Scan for the cell matching the given text and deliver its [X, Y] coordinate at center. 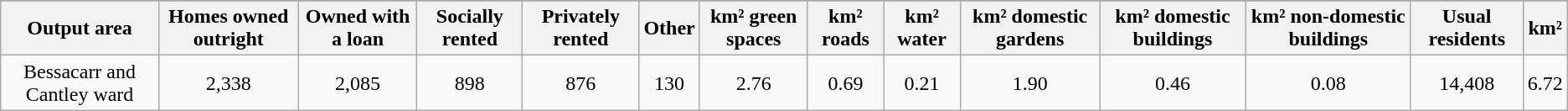
0.21 [922, 82]
Privately rented [581, 29]
Usual residents [1467, 29]
6.72 [1545, 82]
0.69 [845, 82]
km² water [922, 29]
898 [470, 82]
876 [581, 82]
1.90 [1030, 82]
Output area [80, 29]
Owned with a loan [358, 29]
130 [669, 82]
2,085 [358, 82]
2.76 [754, 82]
Bessacarr and Cantley ward [80, 82]
0.46 [1173, 82]
km² roads [845, 29]
km² non-domestic buildings [1328, 29]
2,338 [228, 82]
Socially rented [470, 29]
0.08 [1328, 82]
km² [1545, 29]
Other [669, 29]
km² domestic gardens [1030, 29]
Homes owned outright [228, 29]
km² green spaces [754, 29]
14,408 [1467, 82]
km² domestic buildings [1173, 29]
